From the cell containing the given text, extract its center point as (X, Y) coordinate. 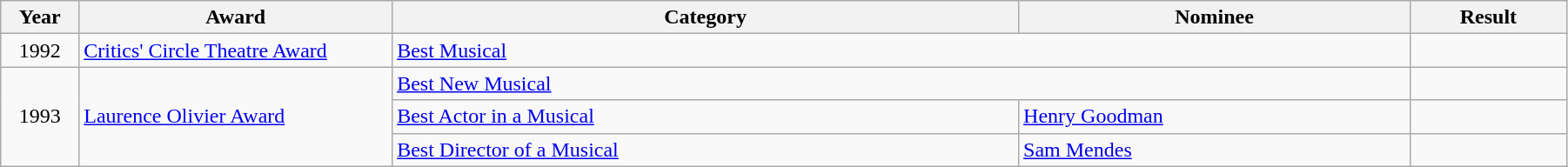
Year (40, 17)
Laurence Olivier Award (236, 117)
Critics' Circle Theatre Award (236, 50)
1992 (40, 50)
Sam Mendes (1215, 150)
Nominee (1215, 17)
Best Director of a Musical (706, 150)
Best Musical (901, 50)
1993 (40, 117)
Best New Musical (901, 83)
Result (1488, 17)
Best Actor in a Musical (706, 117)
Category (706, 17)
Henry Goodman (1215, 117)
Award (236, 17)
